Scan for the cell matching the given text and deliver its [x, y] coordinate at center. 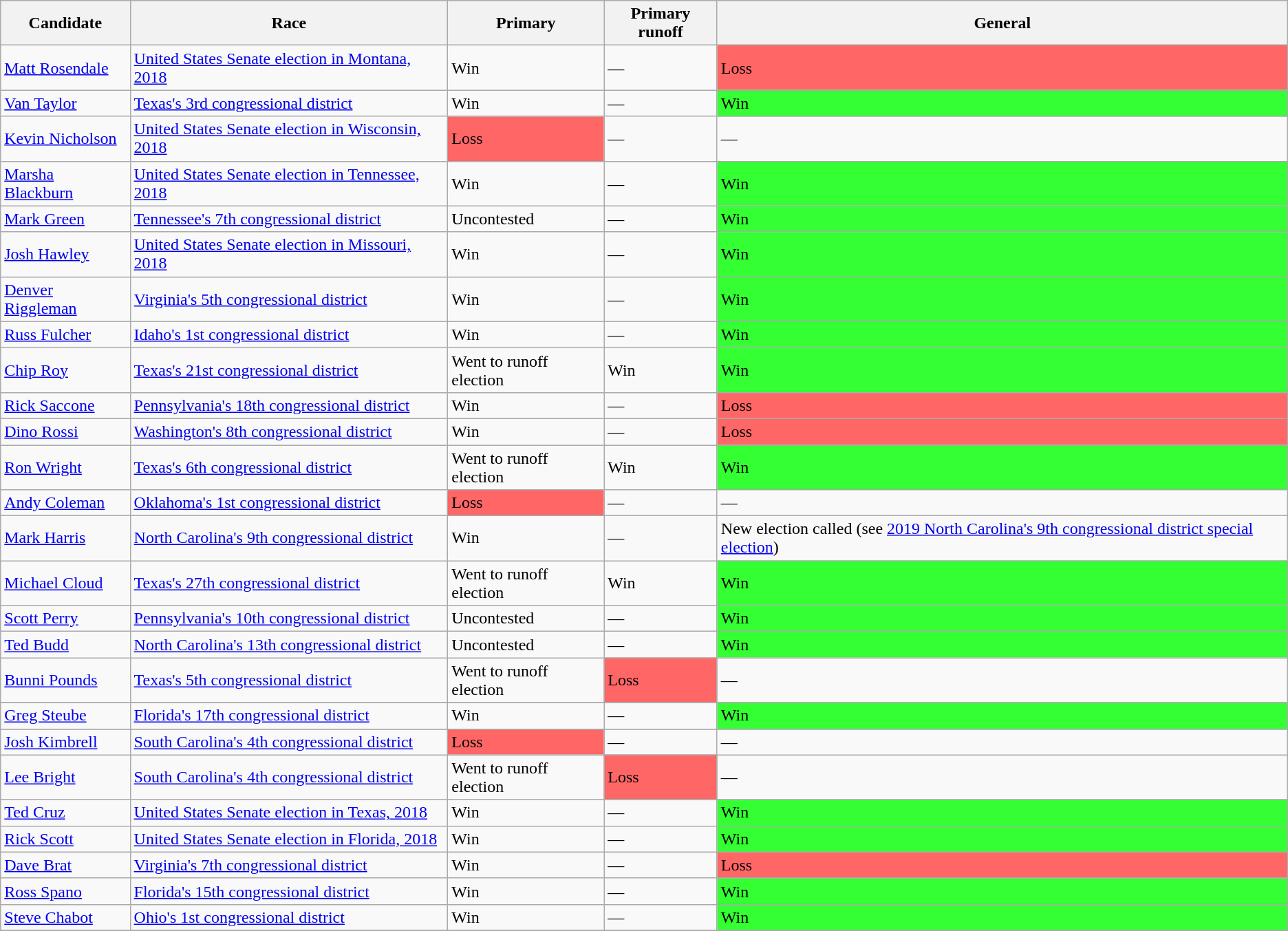
Primary runoff [661, 23]
Ted Budd [65, 645]
Greg Steube [65, 716]
Steve Chabot [65, 917]
Rick Scott [65, 839]
Pennsylvania's 10th congressional district [289, 619]
Mark Harris [65, 538]
Washington's 8th congressional district [289, 431]
Texas's 5th congressional district [289, 680]
United States Senate election in Montana, 2018 [289, 67]
Denver Riggleman [65, 299]
Virginia's 5th congressional district [289, 299]
North Carolina's 13th congressional district [289, 645]
Chip Roy [65, 370]
United States Senate election in Texas, 2018 [289, 813]
Mark Green [65, 219]
Josh Hawley [65, 255]
North Carolina's 9th congressional district [289, 538]
United States Senate election in Wisconsin, 2018 [289, 139]
Lee Bright [65, 778]
Texas's 27th congressional district [289, 584]
New election called (see 2019 North Carolina's 9th congressional district special election) [1002, 538]
Idaho's 1st congressional district [289, 334]
Tennessee's 7th congressional district [289, 219]
Florida's 15th congressional district [289, 891]
Russ Fulcher [65, 334]
United States Senate election in Tennessee, 2018 [289, 183]
Rick Saccone [65, 405]
Ross Spano [65, 891]
Pennsylvania's 18th congressional district [289, 405]
Matt Rosendale [65, 67]
Kevin Nicholson [65, 139]
United States Senate election in Missouri, 2018 [289, 255]
Florida's 17th congressional district [289, 716]
Bunni Pounds [65, 680]
Ohio's 1st congressional district [289, 917]
United States Senate election in Florida, 2018 [289, 839]
Texas's 6th congressional district [289, 467]
Marsha Blackburn [65, 183]
Texas's 3rd congressional district [289, 103]
Texas's 21st congressional district [289, 370]
General [1002, 23]
Josh Kimbrell [65, 742]
Virginia's 7th congressional district [289, 865]
Ron Wright [65, 467]
Dino Rossi [65, 431]
Andy Coleman [65, 503]
Oklahoma's 1st congressional district [289, 503]
Race [289, 23]
Michael Cloud [65, 584]
Ted Cruz [65, 813]
Dave Brat [65, 865]
Van Taylor [65, 103]
Candidate [65, 23]
Primary [526, 23]
Scott Perry [65, 619]
